Find where the given text appears and provide that cell's center as (X, Y) coordinate. 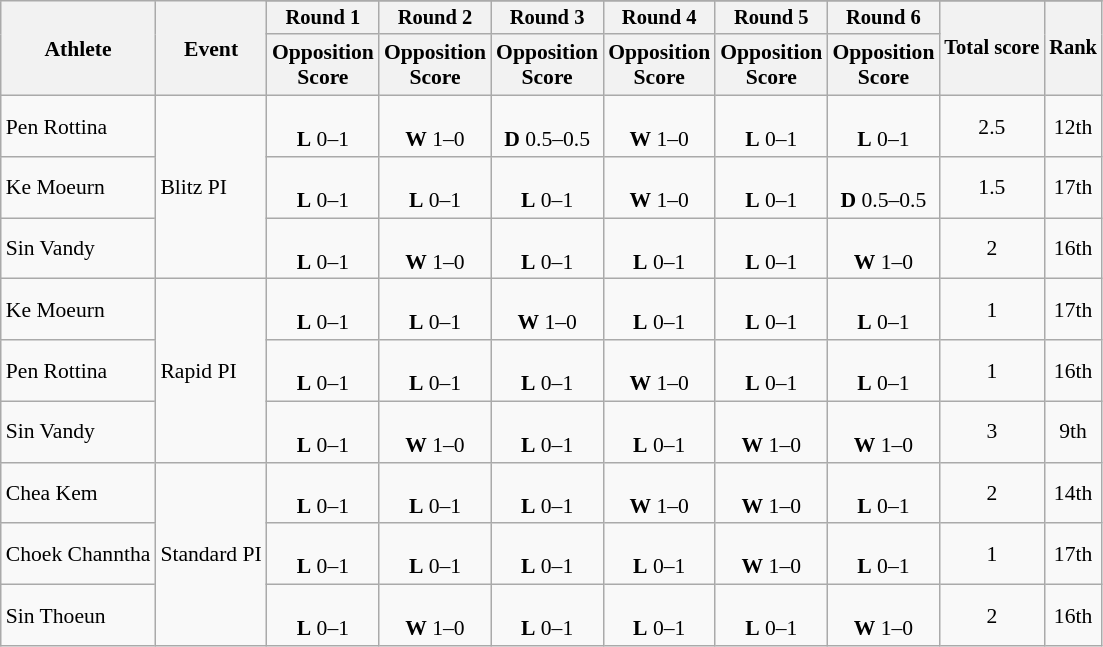
2.5 (992, 126)
Total score (992, 48)
14th (1073, 494)
Round 6 (883, 18)
Blitz PI (210, 188)
Chea Kem (78, 494)
Round 4 (659, 18)
Choek Channtha (78, 554)
12th (1073, 126)
Event (210, 48)
Round 5 (771, 18)
Sin Thoeun (78, 616)
Rapid PI (210, 370)
Round 2 (435, 18)
1.5 (992, 188)
Round 1 (323, 18)
Round 3 (547, 18)
Rank (1073, 48)
Standard PI (210, 554)
3 (992, 432)
9th (1073, 432)
Athlete (78, 48)
